Determine the [X, Y] coordinate at the center of the cell enclosing the given text.  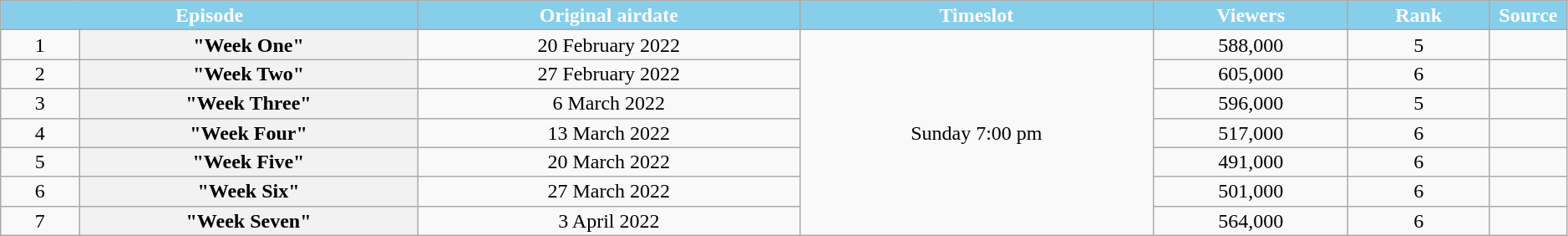
Original airdate [608, 15]
20 March 2022 [608, 162]
"Week One" [249, 45]
Episode [210, 15]
Timeslot [976, 15]
7 [40, 221]
"Week Two" [249, 74]
501,000 [1250, 191]
Viewers [1250, 15]
3 April 2022 [608, 221]
1 [40, 45]
588,000 [1250, 45]
27 February 2022 [608, 74]
605,000 [1250, 74]
"Week Four" [249, 132]
564,000 [1250, 221]
13 March 2022 [608, 132]
Sunday 7:00 pm [976, 132]
596,000 [1250, 104]
20 February 2022 [608, 45]
Rank [1418, 15]
517,000 [1250, 132]
4 [40, 132]
491,000 [1250, 162]
2 [40, 74]
Source [1529, 15]
"Week Three" [249, 104]
"Week Six" [249, 191]
3 [40, 104]
27 March 2022 [608, 191]
"Week Five" [249, 162]
"Week Seven" [249, 221]
6 March 2022 [608, 104]
